Find where the given text appears and provide that cell's center as (X, Y) coordinate. 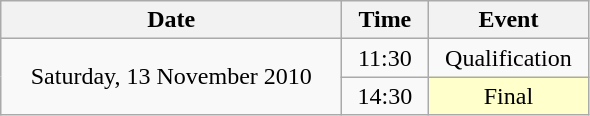
14:30 (385, 96)
Date (172, 20)
Time (385, 20)
Final (508, 96)
Qualification (508, 58)
11:30 (385, 58)
Saturday, 13 November 2010 (172, 77)
Event (508, 20)
